Identify which cell holds the provided text, then report its (X, Y) central coordinate. 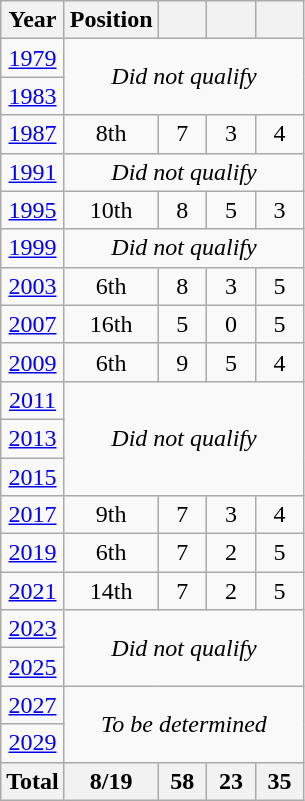
2003 (33, 286)
2019 (33, 553)
Position (111, 20)
10th (111, 210)
58 (182, 781)
2013 (33, 438)
1987 (33, 134)
2029 (33, 743)
0 (232, 324)
1999 (33, 248)
2011 (33, 400)
8/19 (111, 781)
35 (280, 781)
9th (111, 515)
2009 (33, 362)
2025 (33, 667)
8th (111, 134)
23 (232, 781)
2027 (33, 705)
Total (33, 781)
1991 (33, 172)
14th (111, 591)
1979 (33, 58)
16th (111, 324)
2023 (33, 629)
To be determined (184, 724)
2015 (33, 477)
2007 (33, 324)
1983 (33, 96)
1995 (33, 210)
2017 (33, 515)
9 (182, 362)
Year (33, 20)
2021 (33, 591)
